Pinpoint the cell where the given text exists, returning its (X, Y) midpoint coordinate. 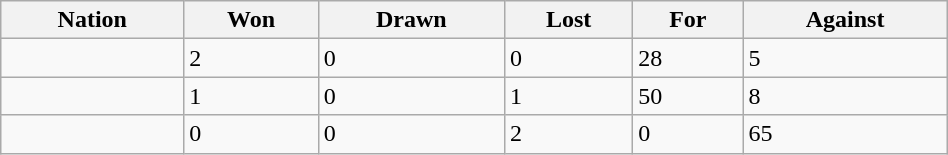
Lost (568, 20)
Won (252, 20)
50 (688, 96)
For (688, 20)
Drawn (411, 20)
5 (845, 58)
Against (845, 20)
65 (845, 134)
28 (688, 58)
8 (845, 96)
Nation (92, 20)
